Determine the (x, y) coordinate at the center of the cell enclosing the given text.  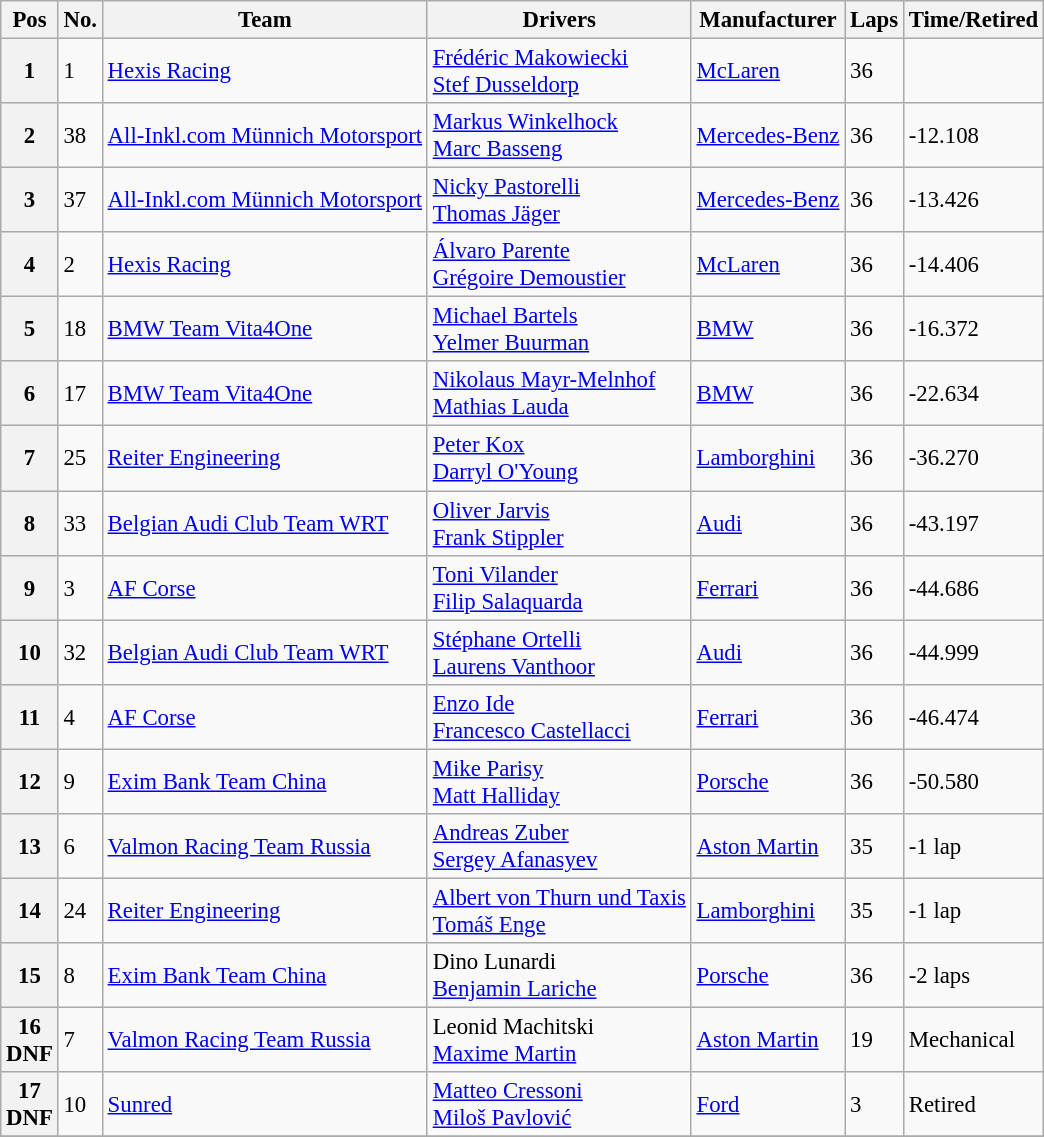
Nicky Pastorelli Thomas Jäger (559, 200)
-14.406 (973, 264)
-36.270 (973, 458)
Albert von Thurn und Taxis Tomáš Enge (559, 910)
15 (30, 976)
Toni Vilander Filip Salaquarda (559, 588)
Nikolaus Mayr-Melnhof Mathias Lauda (559, 394)
17DNF (30, 1104)
Michael Bartels Yelmer Buurman (559, 330)
Enzo Ide Francesco Castellacci (559, 716)
Frédéric Makowiecki Stef Dusseldorp (559, 72)
16DNF (30, 1040)
Ford (768, 1104)
-43.197 (973, 524)
Pos (30, 20)
Álvaro Parente Grégoire Demoustier (559, 264)
Peter Kox Darryl O'Young (559, 458)
Team (264, 20)
-12.108 (973, 136)
-2 laps (973, 976)
38 (80, 136)
5 (30, 330)
Retired (973, 1104)
19 (874, 1040)
-44.999 (973, 652)
17 (80, 394)
-44.686 (973, 588)
37 (80, 200)
18 (80, 330)
32 (80, 652)
11 (30, 716)
-16.372 (973, 330)
Matteo Cressoni Miloš Pavlović (559, 1104)
Markus Winkelhock Marc Basseng (559, 136)
Time/Retired (973, 20)
Dino Lunardi Benjamin Lariche (559, 976)
Mike Parisy Matt Halliday (559, 782)
Andreas Zuber Sergey Afanasyev (559, 846)
-46.474 (973, 716)
Manufacturer (768, 20)
-22.634 (973, 394)
24 (80, 910)
Sunred (264, 1104)
12 (30, 782)
Laps (874, 20)
Mechanical (973, 1040)
Drivers (559, 20)
Leonid Machitski Maxime Martin (559, 1040)
Oliver Jarvis Frank Stippler (559, 524)
-13.426 (973, 200)
-50.580 (973, 782)
No. (80, 20)
25 (80, 458)
33 (80, 524)
14 (30, 910)
Stéphane Ortelli Laurens Vanthoor (559, 652)
13 (30, 846)
